From the cell containing the given text, extract its center point as [x, y] coordinate. 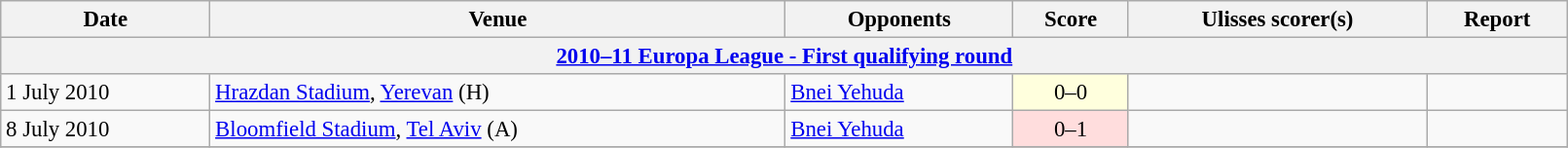
1 July 2010 [105, 92]
Date [105, 19]
Bloomfield Stadium, Tel Aviv (A) [498, 129]
8 July 2010 [105, 129]
2010–11 Europa League - First qualifying round [784, 56]
Report [1497, 19]
0–0 [1071, 92]
Opponents [899, 19]
Ulisses scorer(s) [1277, 19]
Venue [498, 19]
Hrazdan Stadium, Yerevan (H) [498, 92]
Score [1071, 19]
0–1 [1071, 129]
